Locate the cell with the specified text and output its [X, Y] center coordinate. 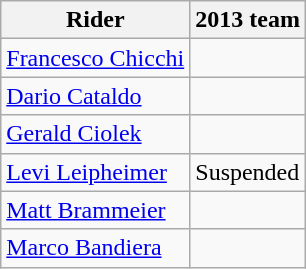
2013 team [248, 20]
Gerald Ciolek [96, 134]
Dario Cataldo [96, 96]
Matt Brammeier [96, 210]
Marco Bandiera [96, 248]
Francesco Chicchi [96, 58]
Suspended [248, 172]
Rider [96, 20]
Levi Leipheimer [96, 172]
